Locate the cell with the specified text and output its [X, Y] center coordinate. 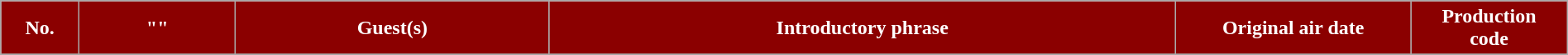
Production code [1489, 28]
Introductory phrase [863, 28]
"" [157, 28]
No. [40, 28]
Guest(s) [392, 28]
Original air date [1293, 28]
